Detect which cell encompasses the target text, then output its (x, y) center coordinate. 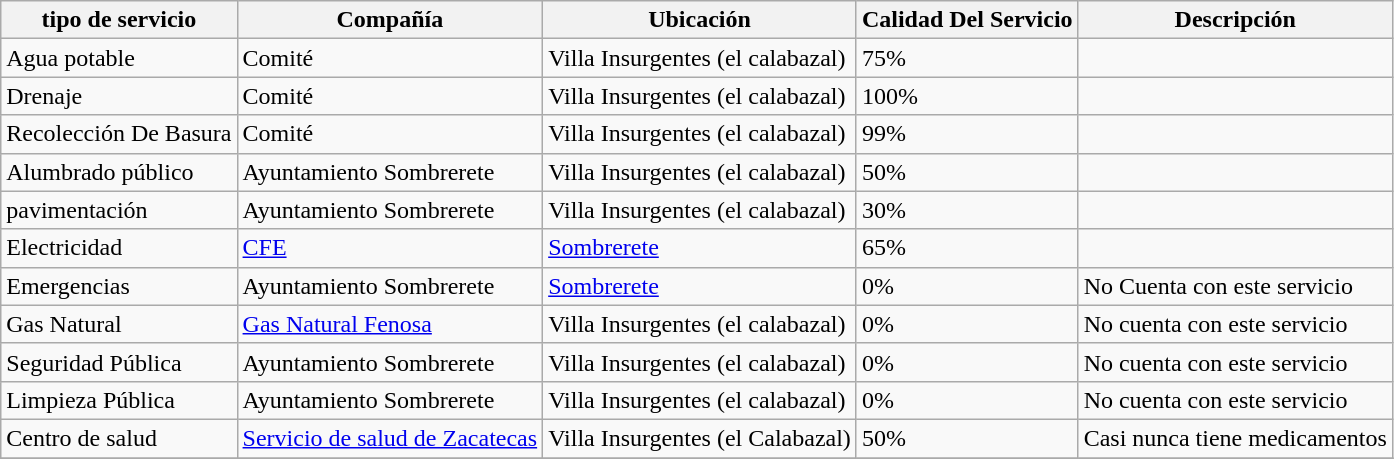
Emergencias (119, 286)
Seguridad Pública (119, 362)
99% (967, 134)
Descripción (1235, 20)
No Cuenta con este servicio (1235, 286)
CFE (390, 248)
Drenaje (119, 96)
Recolección De Basura (119, 134)
Compañía (390, 20)
Electricidad (119, 248)
Limpieza Pública (119, 400)
100% (967, 96)
Villa Insurgentes (el Calabazal) (700, 438)
Centro de salud (119, 438)
Casi nunca tiene medicamentos (1235, 438)
Alumbrado público (119, 172)
Gas Natural Fenosa (390, 324)
30% (967, 210)
Calidad Del Servicio (967, 20)
75% (967, 58)
tipo de servicio (119, 20)
Ubicación (700, 20)
Agua potable (119, 58)
Gas Natural (119, 324)
65% (967, 248)
pavimentación (119, 210)
Servicio de salud de Zacatecas (390, 438)
